Return [X, Y] of the center of cell containing provided text 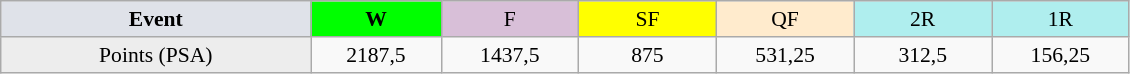
1R [1061, 19]
Event [156, 19]
531,25 [785, 55]
2187,5 [376, 55]
QF [785, 19]
1437,5 [510, 55]
F [510, 19]
Points (PSA) [156, 55]
312,5 [923, 55]
SF [648, 19]
2R [923, 19]
156,25 [1061, 55]
W [376, 19]
875 [648, 55]
